Scan for the cell matching the given text and deliver its (X, Y) coordinate at center. 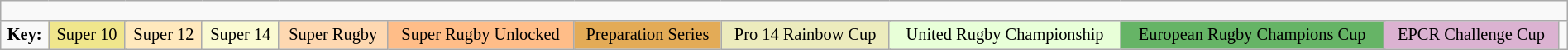
United Rugby Championship (1004, 35)
European Rugby Champions Cup (1252, 35)
Super 14 (240, 35)
Super 12 (164, 35)
Preparation Series (648, 35)
Super 10 (88, 35)
Super Rugby (332, 35)
Super Rugby Unlocked (480, 35)
Pro 14 Rainbow Cup (806, 35)
Key: (25, 35)
EPCR Challenge Cup (1471, 35)
